Find where the given text appears and provide that cell's center as (X, Y) coordinate. 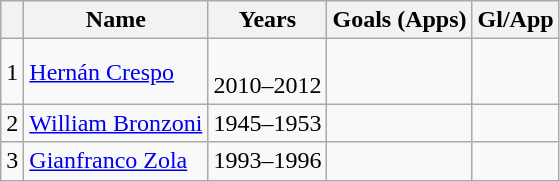
Name (116, 20)
Years (268, 20)
Goals (Apps) (400, 20)
1945–1953 (268, 123)
1 (12, 72)
1993–1996 (268, 161)
2010–2012 (268, 72)
Gl/App (516, 20)
Gianfranco Zola (116, 161)
Hernán Crespo (116, 72)
3 (12, 161)
2 (12, 123)
William Bronzoni (116, 123)
